Return (X, Y) of the center of cell containing provided text 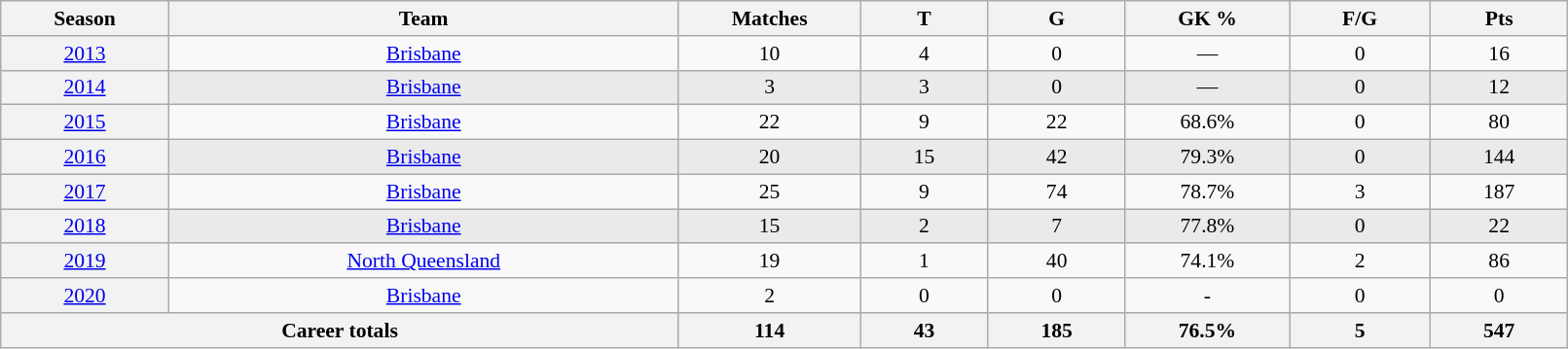
2015 (85, 122)
2016 (85, 157)
10 (769, 53)
76.5% (1207, 331)
74.1% (1207, 262)
42 (1057, 157)
86 (1499, 262)
T (925, 18)
Career totals (340, 331)
4 (925, 53)
144 (1499, 157)
20 (769, 157)
2017 (85, 192)
Season (85, 18)
Team (423, 18)
Pts (1499, 18)
2018 (85, 227)
43 (925, 331)
2019 (85, 262)
12 (1499, 87)
7 (1057, 227)
GK % (1207, 18)
547 (1499, 331)
80 (1499, 122)
25 (769, 192)
187 (1499, 192)
79.3% (1207, 157)
78.7% (1207, 192)
16 (1499, 53)
185 (1057, 331)
74 (1057, 192)
19 (769, 262)
77.8% (1207, 227)
2014 (85, 87)
5 (1361, 331)
114 (769, 331)
2020 (85, 296)
1 (925, 262)
G (1057, 18)
North Queensland (423, 262)
- (1207, 296)
Matches (769, 18)
40 (1057, 262)
F/G (1361, 18)
68.6% (1207, 122)
2013 (85, 53)
